Detect which cell encompasses the target text, then output its (x, y) center coordinate. 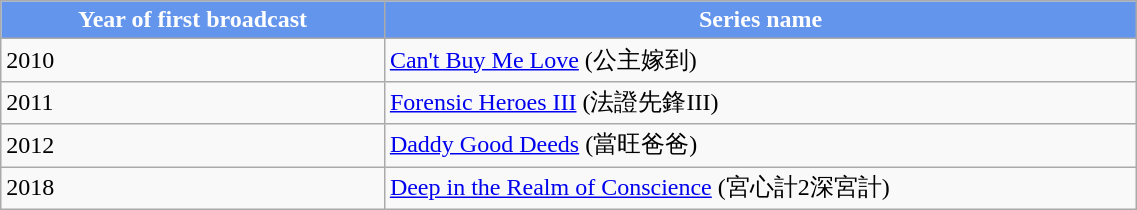
2010 (193, 60)
Can't Buy Me Love (公主嫁到) (760, 60)
Year of first broadcast (193, 20)
2011 (193, 102)
Daddy Good Deeds (當旺爸爸) (760, 146)
Forensic Heroes III (法證先鋒III) (760, 102)
Series name (760, 20)
2012 (193, 146)
2018 (193, 188)
Deep in the Realm of Conscience (宮心計2深宮計) (760, 188)
